Find where the given text appears and provide that cell's center as (X, Y) coordinate. 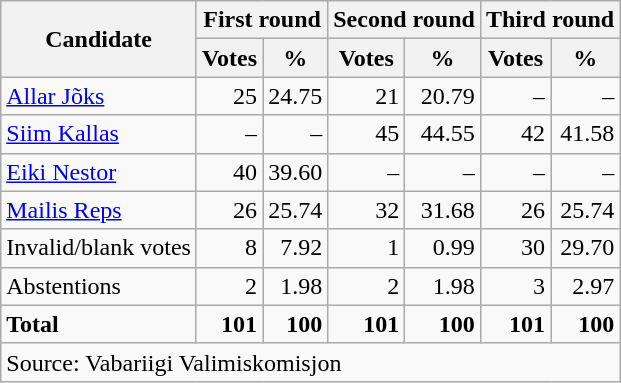
31.68 (443, 210)
0.99 (443, 248)
45 (366, 134)
41.58 (586, 134)
Abstentions (99, 286)
30 (515, 248)
39.60 (296, 172)
Invalid/blank votes (99, 248)
29.70 (586, 248)
Source: Vabariigi Valimiskomisjon (310, 362)
Second round (404, 20)
25 (229, 96)
21 (366, 96)
1 (366, 248)
7.92 (296, 248)
2.97 (586, 286)
Third round (550, 20)
Total (99, 324)
Mailis Reps (99, 210)
32 (366, 210)
Siim Kallas (99, 134)
First round (262, 20)
42 (515, 134)
Eiki Nestor (99, 172)
40 (229, 172)
Allar Jõks (99, 96)
20.79 (443, 96)
Candidate (99, 39)
3 (515, 286)
8 (229, 248)
24.75 (296, 96)
44.55 (443, 134)
